Find where the given text appears and provide that cell's center as [x, y] coordinate. 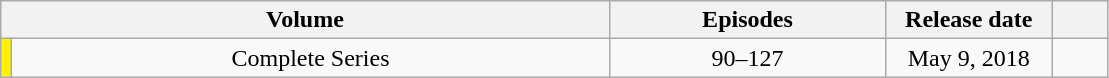
May 9, 2018 [969, 58]
90–127 [748, 58]
Volume [305, 20]
Complete Series [310, 58]
Episodes [748, 20]
Release date [969, 20]
